Locate the cell with the specified text and output its (X, Y) center coordinate. 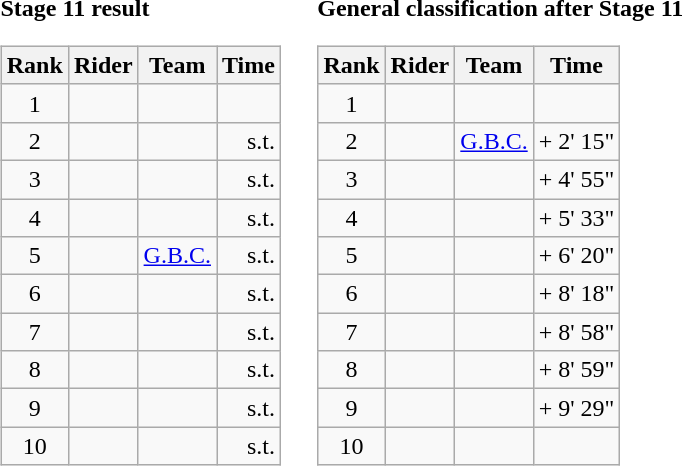
+ 5' 33" (576, 217)
+ 8' 58" (576, 332)
+ 4' 55" (576, 179)
+ 8' 59" (576, 370)
+ 2' 15" (576, 141)
+ 6' 20" (576, 256)
+ 8' 18" (576, 294)
+ 9' 29" (576, 408)
